Return the [x, y] coordinate for the center point of the cell that contains the specified text.  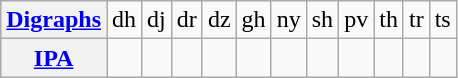
tr [416, 20]
pv [356, 20]
th [389, 20]
gh [254, 20]
dz [219, 20]
sh [322, 20]
ny [288, 20]
dr [186, 20]
ts [442, 20]
Digraphs [54, 20]
dh [124, 20]
IPA [54, 58]
dj [157, 20]
